For the text-containing cell, return its midpoint in (X, Y) coordinate format. 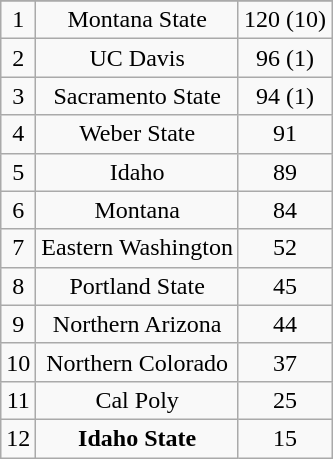
Cal Poly (138, 400)
Montana (138, 210)
1 (18, 20)
94 (1) (284, 96)
89 (284, 172)
Idaho State (138, 438)
8 (18, 286)
37 (284, 362)
Sacramento State (138, 96)
4 (18, 134)
Northern Arizona (138, 324)
25 (284, 400)
Idaho (138, 172)
10 (18, 362)
44 (284, 324)
3 (18, 96)
Weber State (138, 134)
2 (18, 58)
15 (284, 438)
12 (18, 438)
45 (284, 286)
96 (1) (284, 58)
5 (18, 172)
7 (18, 248)
Eastern Washington (138, 248)
11 (18, 400)
UC Davis (138, 58)
52 (284, 248)
Northern Colorado (138, 362)
91 (284, 134)
Montana State (138, 20)
9 (18, 324)
84 (284, 210)
Portland State (138, 286)
120 (10) (284, 20)
6 (18, 210)
